Extract the [x, y] coordinate from the center of the cell holding the provided text.  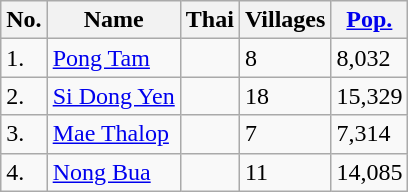
2. [24, 96]
1. [24, 58]
14,085 [370, 172]
7,314 [370, 134]
8,032 [370, 58]
7 [285, 134]
18 [285, 96]
Villages [285, 20]
Nong Bua [114, 172]
4. [24, 172]
3. [24, 134]
Si Dong Yen [114, 96]
8 [285, 58]
Name [114, 20]
15,329 [370, 96]
Mae Thalop [114, 134]
Pong Tam [114, 58]
No. [24, 20]
Pop. [370, 20]
Thai [210, 20]
11 [285, 172]
